Capture the cell that displays the provided text and extract its (X, Y) central coordinate. 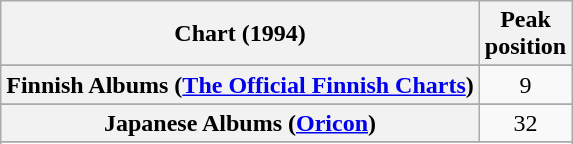
Chart (1994) (240, 34)
Japanese Albums (Oricon) (240, 123)
32 (525, 123)
Peakposition (525, 34)
9 (525, 85)
Finnish Albums (The Official Finnish Charts) (240, 85)
